From the cell containing the given text, extract its center point as [X, Y] coordinate. 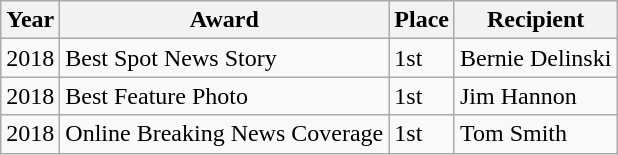
Recipient [535, 20]
Award [224, 20]
Jim Hannon [535, 96]
Best Spot News Story [224, 58]
Year [30, 20]
Bernie Delinski [535, 58]
Place [422, 20]
Tom Smith [535, 134]
Best Feature Photo [224, 96]
Online Breaking News Coverage [224, 134]
